Pinpoint the cell where the given text exists, returning its [x, y] midpoint coordinate. 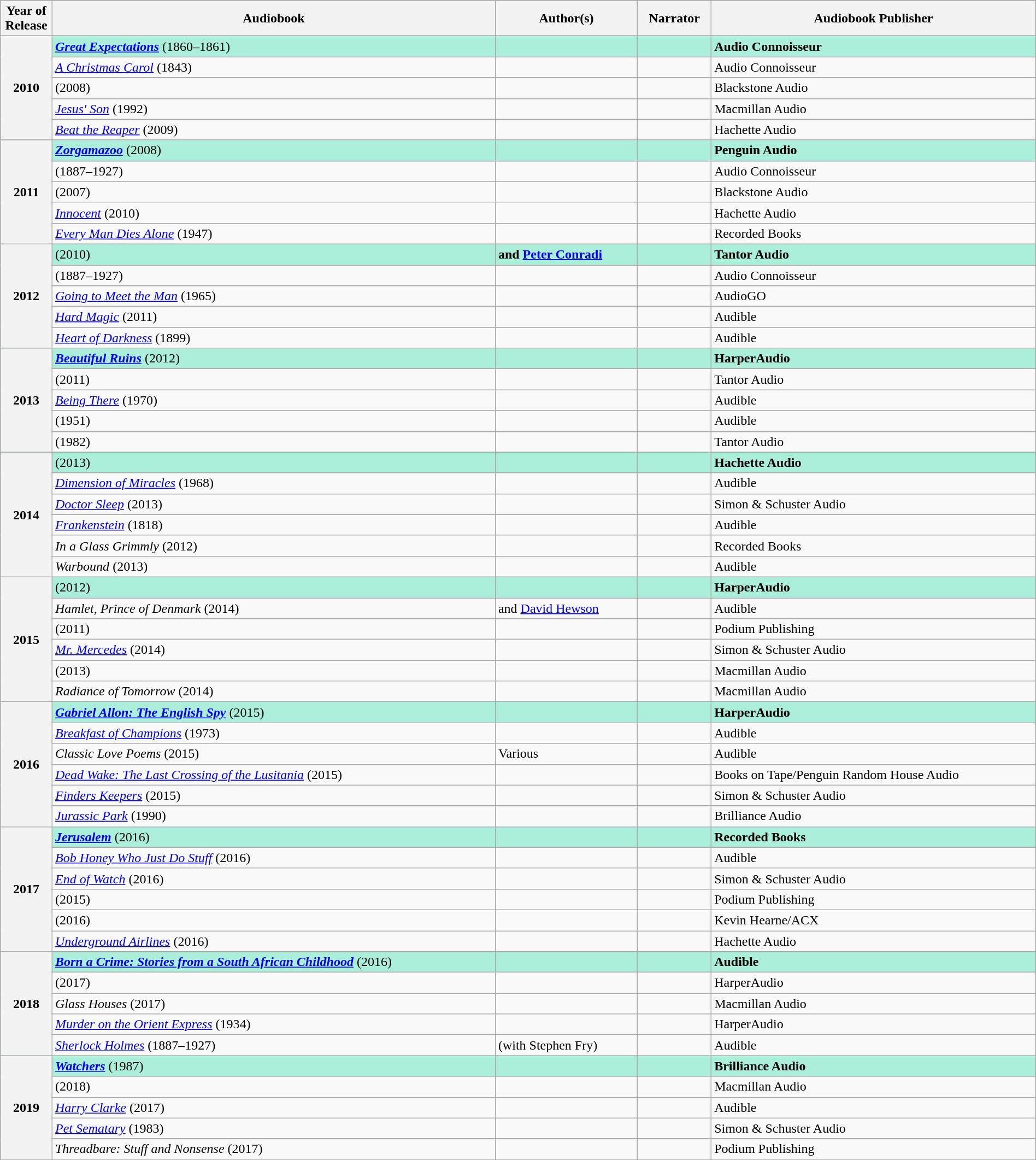
Heart of Darkness (1899) [273, 338]
Beautiful Ruins (2012) [273, 359]
2018 [26, 1004]
2012 [26, 296]
Innocent (2010) [273, 213]
Finders Keepers (2015) [273, 795]
In a Glass Grimmly (2012) [273, 546]
Books on Tape/Penguin Random House Audio [874, 775]
Being There (1970) [273, 400]
Great Expectations (1860–1861) [273, 46]
Every Man Dies Alone (1947) [273, 233]
Sherlock Holmes (1887–1927) [273, 1045]
Bob Honey Who Just Do Stuff (2016) [273, 858]
Frankenstein (1818) [273, 525]
Dead Wake: The Last Crossing of the Lusitania (2015) [273, 775]
Author(s) [566, 19]
2010 [26, 88]
End of Watch (2016) [273, 878]
2016 [26, 764]
Audiobook [273, 19]
Hard Magic (2011) [273, 317]
(with Stephen Fry) [566, 1045]
Doctor Sleep (2013) [273, 504]
Underground Airlines (2016) [273, 941]
Classic Love Poems (2015) [273, 754]
Mr. Mercedes (2014) [273, 650]
(1982) [273, 442]
(1951) [273, 421]
2015 [26, 639]
Hamlet, Prince of Denmark (2014) [273, 608]
(2015) [273, 899]
Gabriel Allon: The English Spy (2015) [273, 712]
(2012) [273, 587]
2014 [26, 514]
Glass Houses (2017) [273, 1004]
Born a Crime: Stories from a South African Childhood (2016) [273, 962]
(2016) [273, 920]
Penguin Audio [874, 150]
Pet Sematary (1983) [273, 1128]
2017 [26, 889]
Harry Clarke (2017) [273, 1108]
and David Hewson [566, 608]
Warbound (2013) [273, 566]
Dimension of Miracles (1968) [273, 483]
Threadbare: Stuff and Nonsense (2017) [273, 1149]
Various [566, 754]
(2017) [273, 983]
(2010) [273, 254]
and Peter Conradi [566, 254]
(2008) [273, 88]
Audiobook Publisher [874, 19]
Narrator [674, 19]
Kevin Hearne/ACX [874, 920]
Jesus' Son (1992) [273, 109]
Beat the Reaper (2009) [273, 130]
A Christmas Carol (1843) [273, 67]
2013 [26, 400]
Watchers (1987) [273, 1066]
(2018) [273, 1087]
Radiance of Tomorrow (2014) [273, 692]
Zorgamazoo (2008) [273, 150]
2011 [26, 192]
Murder on the Orient Express (1934) [273, 1024]
Jerusalem (2016) [273, 837]
Going to Meet the Man (1965) [273, 296]
Breakfast of Champions (1973) [273, 733]
(2007) [273, 192]
2019 [26, 1108]
AudioGO [874, 296]
Year of Release [26, 19]
Jurassic Park (1990) [273, 816]
